Detect which cell encompasses the target text, then output its [x, y] center coordinate. 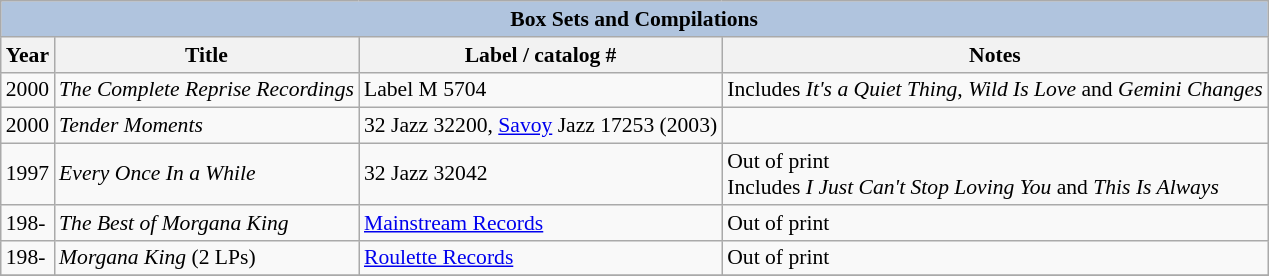
Year [28, 55]
The Complete Reprise Recordings [206, 90]
Every Once In a While [206, 174]
Roulette Records [540, 258]
Includes It's a Quiet Thing, Wild Is Love and Gemini Changes [994, 90]
Label / catalog # [540, 55]
32 Jazz 32042 [540, 174]
Out of print Includes I Just Can't Stop Loving You and This Is Always [994, 174]
32 Jazz 32200, Savoy Jazz 17253 (2003) [540, 126]
Box Sets and Compilations [634, 19]
Notes [994, 55]
Label M 5704 [540, 90]
Title [206, 55]
The Best of Morgana King [206, 223]
Tender Moments [206, 126]
Morgana King (2 LPs) [206, 258]
Mainstream Records [540, 223]
1997 [28, 174]
